Capture the cell that displays the provided text and extract its [X, Y] central coordinate. 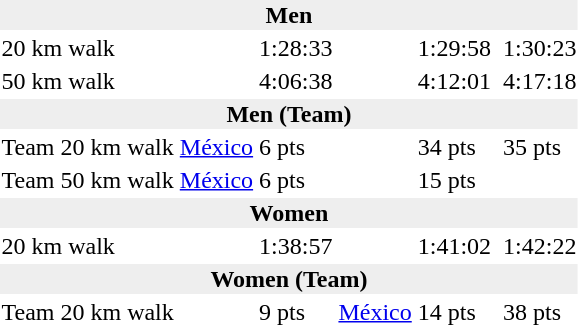
1:28:33 [296, 48]
1:41:02 [454, 246]
1:42:22 [540, 246]
4:12:01 [454, 81]
Women (Team) [289, 279]
Team 20 km walk [88, 147]
Men [289, 15]
Men (Team) [289, 114]
1:29:58 [454, 48]
4:17:18 [540, 81]
4:06:38 [296, 81]
Women [289, 213]
34 pts [454, 147]
1:38:57 [296, 246]
1:30:23 [540, 48]
15 pts [454, 180]
50 km walk [88, 81]
35 pts [540, 147]
Team 50 km walk [88, 180]
